Pinpoint the cell where the given text exists, returning its (x, y) midpoint coordinate. 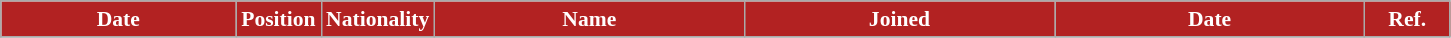
Ref. (1408, 19)
Name (589, 19)
Nationality (378, 19)
Position (278, 19)
Joined (899, 19)
